Capture the cell that displays the provided text and extract its (x, y) central coordinate. 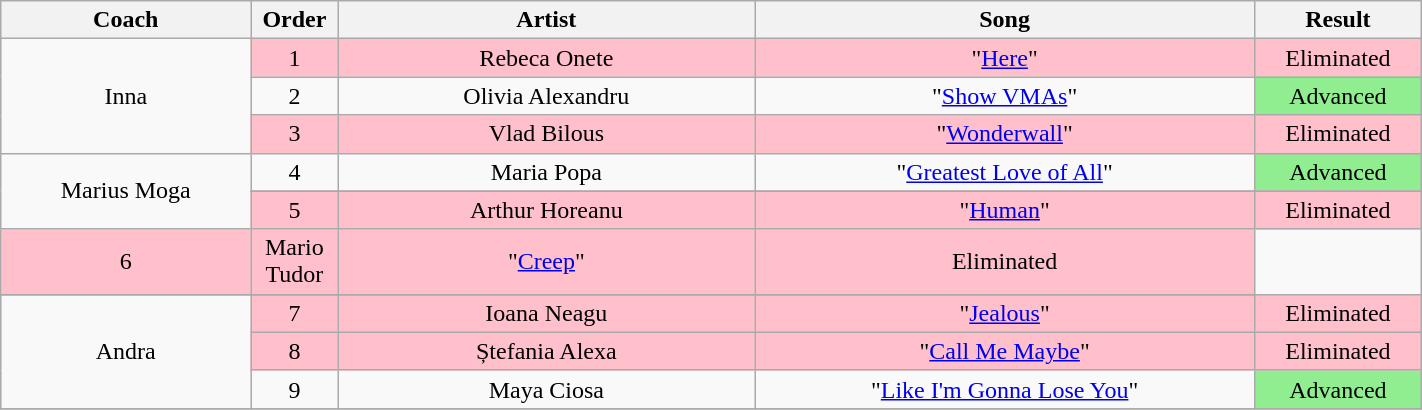
"Like I'm Gonna Lose You" (1005, 389)
Result (1338, 20)
Order (294, 20)
Ioana Neagu (546, 313)
Maria Popa (546, 172)
2 (294, 96)
Marius Moga (126, 191)
Vlad Bilous (546, 134)
1 (294, 58)
3 (294, 134)
Ștefania Alexa (546, 351)
"Wonderwall" (1005, 134)
Coach (126, 20)
Mario Tudor (294, 262)
4 (294, 172)
Olivia Alexandru (546, 96)
Inna (126, 96)
Maya Ciosa (546, 389)
8 (294, 351)
"Human" (1005, 210)
9 (294, 389)
"Here" (1005, 58)
"Jealous" (1005, 313)
"Creep" (546, 262)
Andra (126, 351)
7 (294, 313)
"Call Me Maybe" (1005, 351)
Rebeca Onete (546, 58)
Artist (546, 20)
Song (1005, 20)
"Greatest Love of All" (1005, 172)
Arthur Horeanu (546, 210)
5 (294, 210)
6 (126, 262)
"Show VMAs" (1005, 96)
